From the cell containing the given text, extract its center point as (X, Y) coordinate. 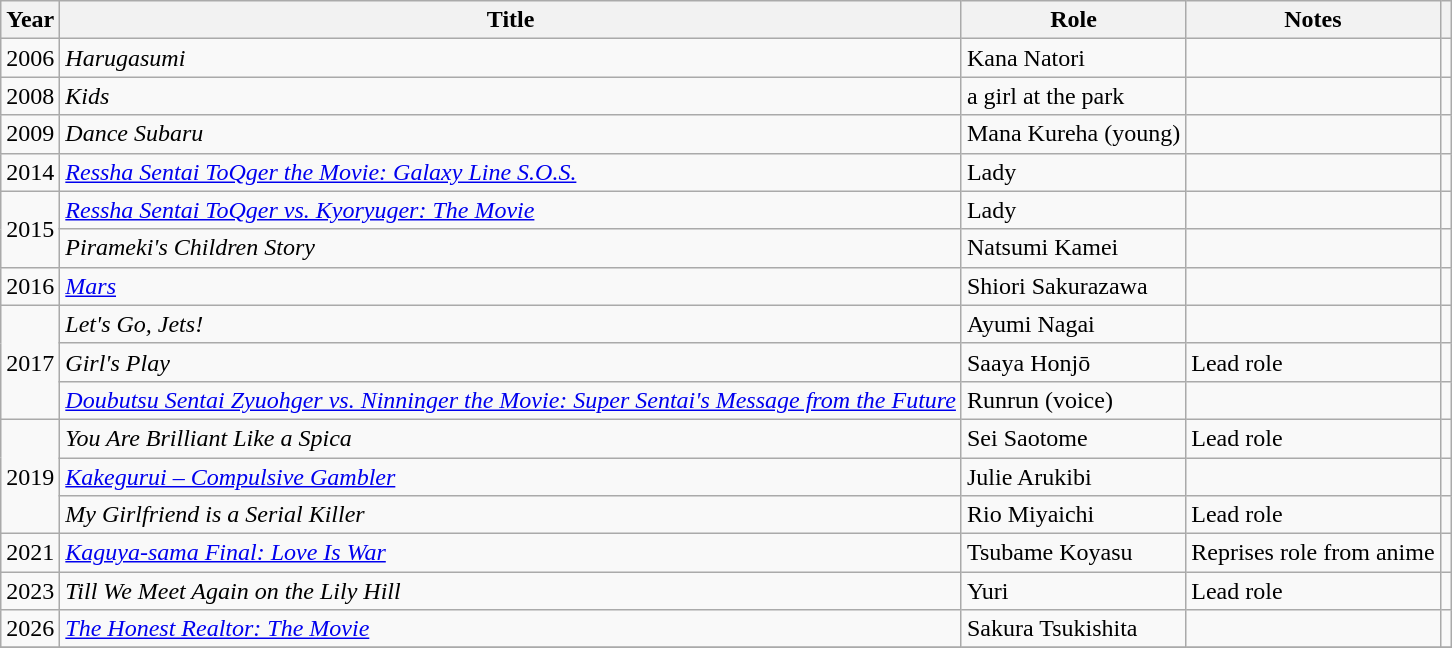
Doubutsu Sentai Zyuohger vs. Ninninger the Movie: Super Sentai's Message from the Future (511, 400)
Runrun (voice) (1073, 400)
Kakegurui – Compulsive Gambler (511, 477)
Shiori Sakurazawa (1073, 286)
2019 (30, 476)
Mana Kureha (young) (1073, 134)
Sakura Tsukishita (1073, 629)
Year (30, 20)
Reprises role from anime (1313, 553)
Mars (511, 286)
Kids (511, 96)
2017 (30, 362)
My Girlfriend is a Serial Killer (511, 515)
Tsubame Koyasu (1073, 553)
2023 (30, 591)
2026 (30, 629)
2016 (30, 286)
2009 (30, 134)
Ressha Sentai ToQger the Movie: Galaxy Line S.O.S. (511, 172)
Girl's Play (511, 362)
Natsumi Kamei (1073, 248)
Notes (1313, 20)
Till We Meet Again on the Lily Hill (511, 591)
Ressha Sentai ToQger vs. Kyoryuger: The Movie (511, 210)
Kaguya-sama Final: Love Is War (511, 553)
2008 (30, 96)
Yuri (1073, 591)
a girl at the park (1073, 96)
Harugasumi (511, 58)
Let's Go, Jets! (511, 324)
2015 (30, 229)
Kana Natori (1073, 58)
Sei Saotome (1073, 438)
Pirameki's Children Story (511, 248)
The Honest Realtor: The Movie (511, 629)
Julie Arukibi (1073, 477)
Dance Subaru (511, 134)
2021 (30, 553)
Saaya Honjō (1073, 362)
Role (1073, 20)
Ayumi Nagai (1073, 324)
Title (511, 20)
Rio Miyaichi (1073, 515)
2014 (30, 172)
You Are Brilliant Like a Spica (511, 438)
2006 (30, 58)
